Detect which cell encompasses the target text, then output its [X, Y] center coordinate. 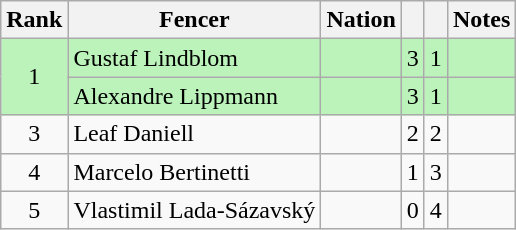
Gustaf Lindblom [194, 58]
Leaf Daniell [194, 134]
Rank [34, 20]
Notes [481, 20]
Nation [361, 20]
Fencer [194, 20]
Vlastimil Lada-Sázavský [194, 210]
Marcelo Bertinetti [194, 172]
0 [412, 210]
5 [34, 210]
Alexandre Lippmann [194, 96]
